Identify which cell holds the provided text, then report its (X, Y) central coordinate. 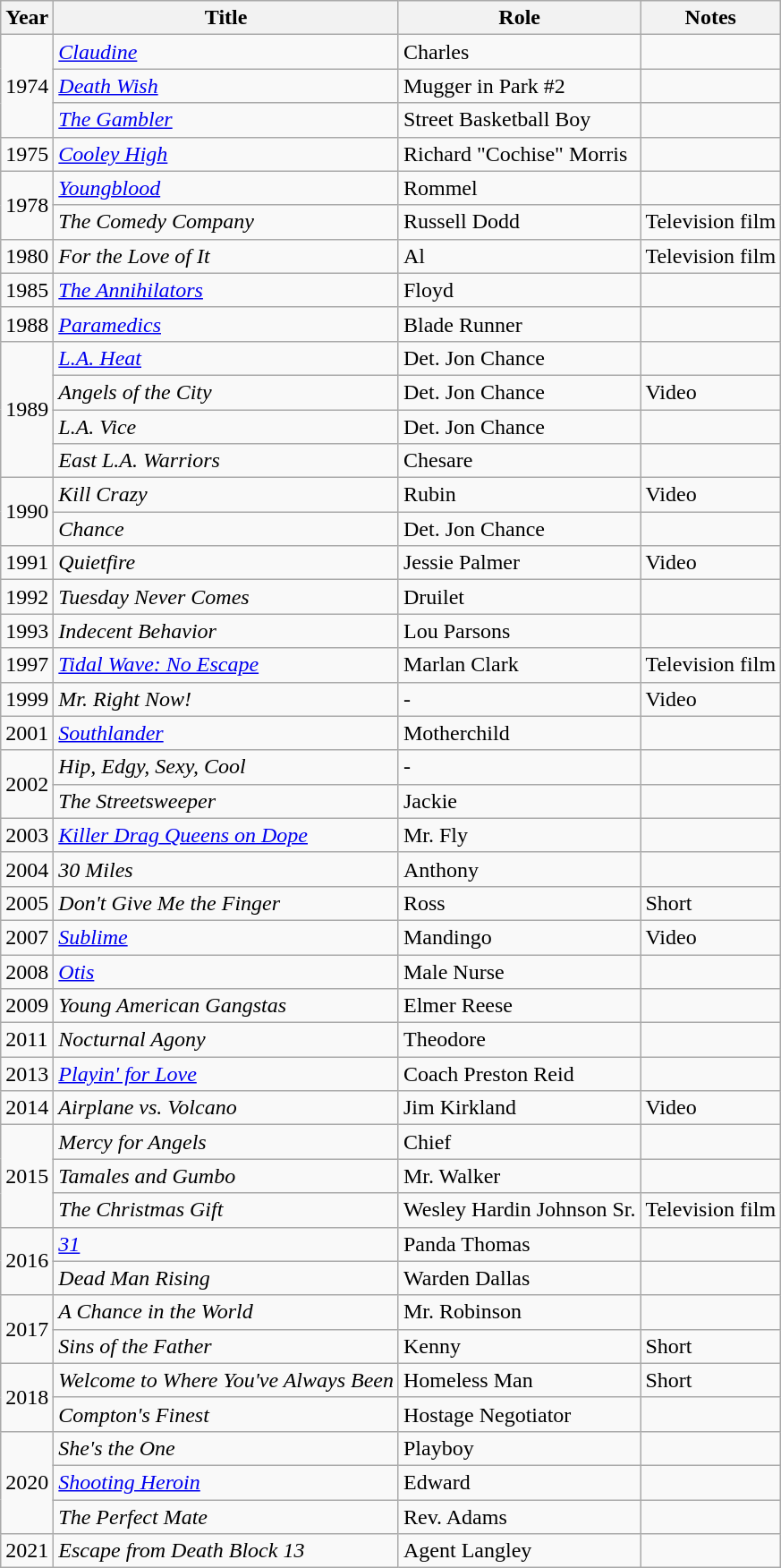
Chesare (519, 461)
30 Miles (226, 869)
Kill Crazy (226, 495)
Dead Man Rising (226, 1278)
Playboy (519, 1448)
Mr. Walker (519, 1176)
Welcome to Where You've Always Been (226, 1380)
2021 (27, 1551)
Year (27, 18)
31 (226, 1244)
Tamales and Gumbo (226, 1176)
2020 (27, 1482)
2001 (27, 733)
Role (519, 18)
The Streetsweeper (226, 801)
Sublime (226, 937)
Floyd (519, 290)
Elmer Reese (519, 1006)
Mugger in Park #2 (519, 86)
2003 (27, 835)
Otis (226, 971)
Rommel (519, 188)
Ross (519, 903)
2017 (27, 1329)
The Gambler (226, 120)
Male Nurse (519, 971)
Marlan Clark (519, 665)
1999 (27, 699)
Al (519, 256)
Mr. Right Now! (226, 699)
Chief (519, 1142)
Cooley High (226, 154)
L.A. Heat (226, 358)
Youngblood (226, 188)
Compton's Finest (226, 1414)
The Perfect Mate (226, 1517)
L.A. Vice (226, 427)
Mr. Fly (519, 835)
2007 (27, 937)
Coach Preston Reid (519, 1074)
Hostage Negotiator (519, 1414)
Airplane vs. Volcano (226, 1108)
The Christmas Gift (226, 1210)
2013 (27, 1074)
1993 (27, 631)
Playin' for Love (226, 1074)
Edward (519, 1482)
Claudine (226, 52)
Panda Thomas (519, 1244)
Don't Give Me the Finger (226, 903)
Mr. Robinson (519, 1312)
East L.A. Warriors (226, 461)
Chance (226, 529)
1988 (27, 324)
Tidal Wave: No Escape (226, 665)
Title (226, 18)
Mercy for Angels (226, 1142)
Sins of the Father (226, 1346)
2018 (27, 1397)
Agent Langley (519, 1551)
Southlander (226, 733)
Rev. Adams (519, 1517)
Jessie Palmer (519, 563)
2016 (27, 1261)
She's the One (226, 1448)
Wesley Hardin Johnson Sr. (519, 1210)
The Annihilators (226, 290)
Mandingo (519, 937)
Young American Gangstas (226, 1006)
Nocturnal Agony (226, 1040)
1974 (27, 86)
A Chance in the World (226, 1312)
Anthony (519, 869)
Killer Drag Queens on Dope (226, 835)
For the Love of It (226, 256)
Rubin (519, 495)
Quietfire (226, 563)
Escape from Death Block 13 (226, 1551)
2009 (27, 1006)
Druilet (519, 597)
2011 (27, 1040)
The Comedy Company (226, 222)
Street Basketball Boy (519, 120)
Lou Parsons (519, 631)
Blade Runner (519, 324)
1975 (27, 154)
1991 (27, 563)
Charles (519, 52)
Angels of the City (226, 392)
1978 (27, 205)
2014 (27, 1108)
Death Wish (226, 86)
1980 (27, 256)
Indecent Behavior (226, 631)
2002 (27, 784)
2005 (27, 903)
1992 (27, 597)
Theodore (519, 1040)
Richard "Cochise" Morris (519, 154)
1990 (27, 512)
Homeless Man (519, 1380)
2004 (27, 869)
2015 (27, 1176)
Tuesday Never Comes (226, 597)
1997 (27, 665)
Russell Dodd (519, 222)
2008 (27, 971)
Hip, Edgy, Sexy, Cool (226, 767)
Warden Dallas (519, 1278)
1985 (27, 290)
Motherchild (519, 733)
1989 (27, 409)
Shooting Heroin (226, 1482)
Paramedics (226, 324)
Notes (710, 18)
Kenny (519, 1346)
Jim Kirkland (519, 1108)
Jackie (519, 801)
